Determine the [X, Y] coordinate at the center of the cell enclosing the given text.  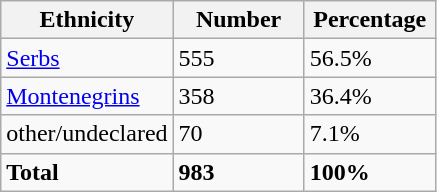
Serbs [87, 58]
7.1% [370, 134]
Number [238, 20]
other/undeclared [87, 134]
Percentage [370, 20]
Montenegrins [87, 96]
Ethnicity [87, 20]
100% [370, 172]
56.5% [370, 58]
983 [238, 172]
Total [87, 172]
358 [238, 96]
36.4% [370, 96]
555 [238, 58]
70 [238, 134]
